Find where the given text appears and provide that cell's center as [X, Y] coordinate. 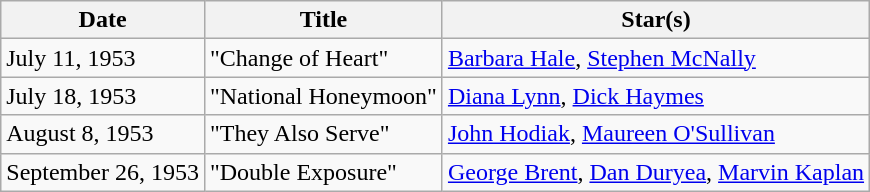
John Hodiak, Maureen O'Sullivan [656, 134]
"National Honeymoon" [323, 96]
Barbara Hale, Stephen McNally [656, 58]
July 18, 1953 [103, 96]
Date [103, 20]
"They Also Serve" [323, 134]
"Double Exposure" [323, 172]
"Change of Heart" [323, 58]
George Brent, Dan Duryea, Marvin Kaplan [656, 172]
Diana Lynn, Dick Haymes [656, 96]
July 11, 1953 [103, 58]
September 26, 1953 [103, 172]
Title [323, 20]
Star(s) [656, 20]
August 8, 1953 [103, 134]
